Identify which cell holds the provided text, then report its (X, Y) central coordinate. 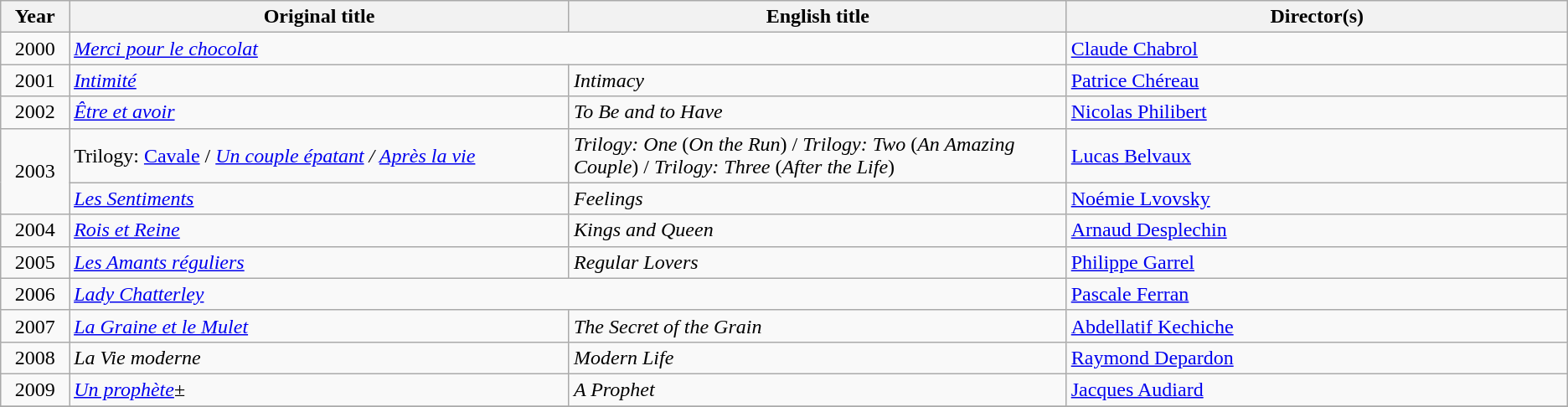
Intimacy (818, 80)
Être et avoir (320, 112)
Un prophète± (320, 389)
Claude Chabrol (1317, 49)
La Graine et le Mulet (320, 326)
Lady Chatterley (568, 294)
La Vie moderne (320, 358)
Director(s) (1317, 17)
Abdellatif Kechiche (1317, 326)
2009 (35, 389)
Rois et Reine (320, 230)
To Be and to Have (818, 112)
Trilogy: Cavale / Un couple épatant / Après la vie (320, 156)
Merci pour le chocolat (568, 49)
Intimité (320, 80)
English title (818, 17)
Noémie Lvovsky (1317, 198)
2004 (35, 230)
Lucas Belvaux (1317, 156)
Arnaud Desplechin (1317, 230)
Jacques Audiard (1317, 389)
2008 (35, 358)
Philippe Garrel (1317, 262)
Modern Life (818, 358)
A Prophet (818, 389)
2000 (35, 49)
Year (35, 17)
2006 (35, 294)
2002 (35, 112)
Les Sentiments (320, 198)
Patrice Chéreau (1317, 80)
2003 (35, 171)
Regular Lovers (818, 262)
2007 (35, 326)
Original title (320, 17)
2001 (35, 80)
Nicolas Philibert (1317, 112)
Kings and Queen (818, 230)
Raymond Depardon (1317, 358)
The Secret of the Grain (818, 326)
Trilogy: One (On the Run) / Trilogy: Two (An Amazing Couple) / Trilogy: Three (After the Life) (818, 156)
Les Amants réguliers (320, 262)
Feelings (818, 198)
Pascale Ferran (1317, 294)
2005 (35, 262)
